From the cell containing the given text, extract its center point as [x, y] coordinate. 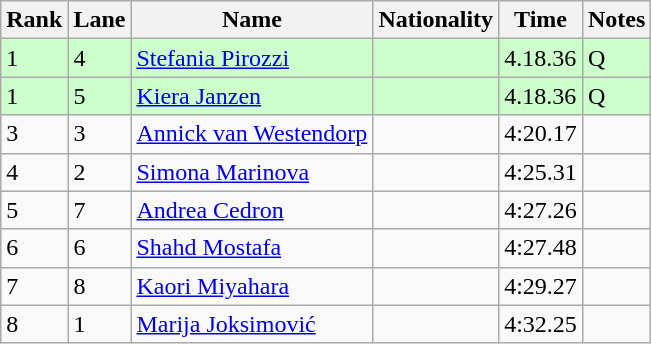
Stefania Pirozzi [252, 58]
2 [100, 172]
Shahd Mostafa [252, 248]
Andrea Cedron [252, 210]
4:20.17 [541, 134]
Nationality [436, 20]
Lane [100, 20]
Kaori Miyahara [252, 286]
Name [252, 20]
4:32.25 [541, 324]
Time [541, 20]
Annick van Westendorp [252, 134]
Rank [34, 20]
Notes [616, 20]
4:27.48 [541, 248]
4:25.31 [541, 172]
Marija Joksimović [252, 324]
Simona Marinova [252, 172]
4:29.27 [541, 286]
4:27.26 [541, 210]
Kiera Janzen [252, 96]
